Search for the cell housing the specified text and yield its (X, Y) center coordinate. 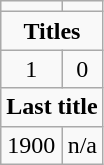
Titles (52, 31)
1 (32, 69)
n/a (83, 145)
0 (83, 69)
Last title (52, 107)
1900 (32, 145)
